Scan for the cell matching the given text and deliver its [X, Y] coordinate at center. 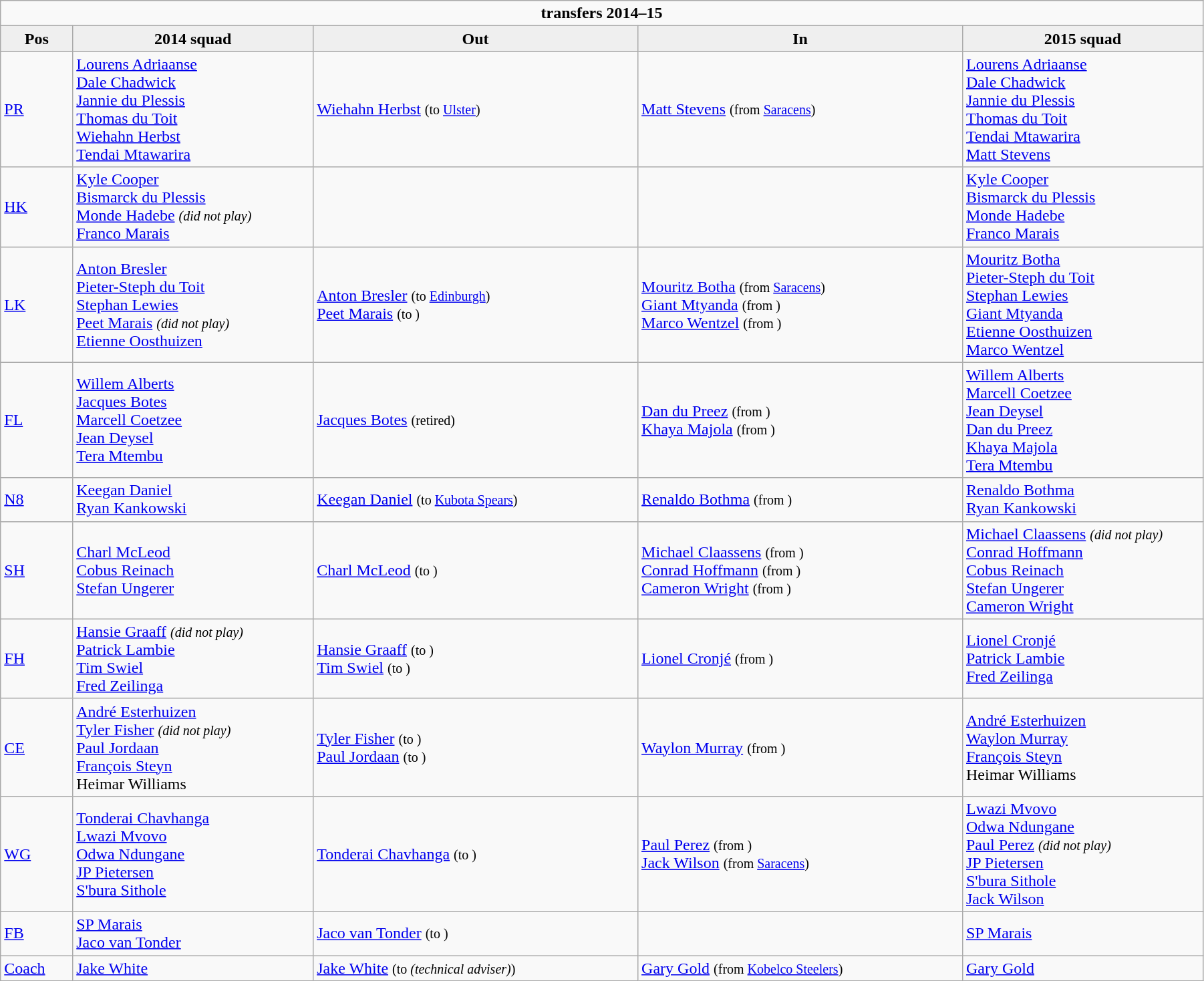
Willem AlbertsMarcell CoetzeeJean DeyselDan du PreezKhaya MajolaTera Mtembu [1082, 420]
FL [37, 420]
Jake White (to (technical adviser)) [476, 968]
Tonderai Chavhanga (to ) [476, 854]
Hansie Graaff (did not play)Patrick LambieTim SwielFred Zeilinga [193, 659]
CE [37, 747]
2015 squad [1082, 39]
Mouritz Botha (from Saracens) Giant Mtyanda (from ) Marco Wentzel (from ) [800, 305]
André EsterhuizenWaylon MurrayFrançois SteynHeimar Williams [1082, 747]
Keegan Daniel (to Kubota Spears) [476, 500]
Renaldo Bothma (from ) [800, 500]
Matt Stevens (from Saracens) [800, 110]
Kyle CooperBismarck du PlessisMonde Hadebe (did not play)Franco Marais [193, 207]
Gary Gold [1082, 968]
Renaldo BothmaRyan Kankowski [1082, 500]
FH [37, 659]
In [800, 39]
Keegan DanielRyan Kankowski [193, 500]
Lwazi MvovoOdwa NdunganePaul Perez (did not play)JP PietersenS'bura SitholeJack Wilson [1082, 854]
Tonderai ChavhangaLwazi MvovoOdwa NdunganeJP PietersenS'bura Sithole [193, 854]
Paul Perez (from ) Jack Wilson (from Saracens) [800, 854]
André EsterhuizenTyler Fisher (did not play)Paul JordaanFrançois SteynHeimar Williams [193, 747]
Hansie Graaff (to ) Tim Swiel (to ) [476, 659]
WG [37, 854]
SP Marais [1082, 933]
Willem AlbertsJacques BotesMarcell CoetzeeJean DeyselTera Mtembu [193, 420]
Lourens AdriaanseDale ChadwickJannie du PlessisThomas du ToitTendai MtawariraMatt Stevens [1082, 110]
Waylon Murray (from ) [800, 747]
Kyle CooperBismarck du PlessisMonde HadebeFranco Marais [1082, 207]
PR [37, 110]
Wiehahn Herbst (to Ulster) [476, 110]
Michael Claassens (did not play)Conrad HoffmannCobus ReinachStefan UngererCameron Wright [1082, 570]
Jacques Botes (retired) [476, 420]
Dan du Preez (from ) Khaya Majola (from ) [800, 420]
Jaco van Tonder (to ) [476, 933]
Jake White [193, 968]
LK [37, 305]
Mouritz BothaPieter-Steph du ToitStephan LewiesGiant MtyandaEtienne OosthuizenMarco Wentzel [1082, 305]
N8 [37, 500]
SP MaraisJaco van Tonder [193, 933]
2014 squad [193, 39]
Tyler Fisher (to ) Paul Jordaan (to ) [476, 747]
Coach [37, 968]
Pos [37, 39]
Lionel Cronjé (from ) [800, 659]
FB [37, 933]
Charl McLeodCobus ReinachStefan Ungerer [193, 570]
Lionel CronjéPatrick LambieFred Zeilinga [1082, 659]
Charl McLeod (to ) [476, 570]
Gary Gold (from Kobelco Steelers) [800, 968]
Anton BreslerPieter-Steph du ToitStephan LewiesPeet Marais (did not play)Etienne Oosthuizen [193, 305]
transfers 2014–15 [602, 13]
Out [476, 39]
Lourens AdriaanseDale ChadwickJannie du PlessisThomas du ToitWiehahn HerbstTendai Mtawarira [193, 110]
Anton Bresler (to Edinburgh) Peet Marais (to ) [476, 305]
HK [37, 207]
SH [37, 570]
Michael Claassens (from ) Conrad Hoffmann (from ) Cameron Wright (from ) [800, 570]
